Extract the [x, y] coordinate from the center of the cell holding the provided text.  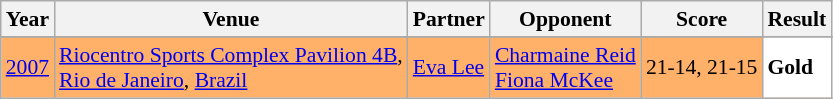
21-14, 21-15 [702, 68]
Result [796, 19]
Partner [449, 19]
Eva Lee [449, 68]
Opponent [566, 19]
Gold [796, 68]
Score [702, 19]
Charmaine Reid Fiona McKee [566, 68]
Venue [231, 19]
Year [28, 19]
2007 [28, 68]
Riocentro Sports Complex Pavilion 4B,Rio de Janeiro, Brazil [231, 68]
